Provide the (x, y) coordinate of the cell's center where the given text is located.  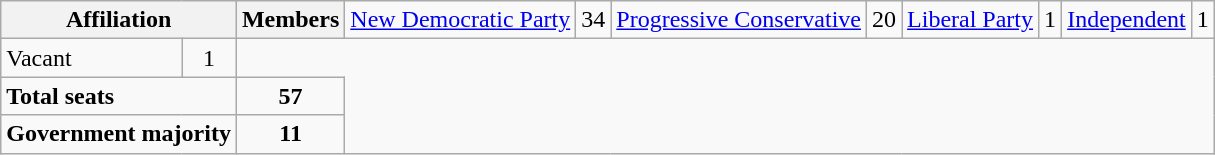
Progressive Conservative (739, 20)
New Democratic Party (460, 20)
Government majority (119, 134)
20 (884, 20)
Total seats (119, 96)
Members (290, 20)
11 (290, 134)
Vacant (92, 58)
Independent (1127, 20)
Liberal Party (970, 20)
Affiliation (119, 20)
57 (290, 96)
34 (594, 20)
